Return the (x, y) coordinate for the center point of the cell that contains the specified text.  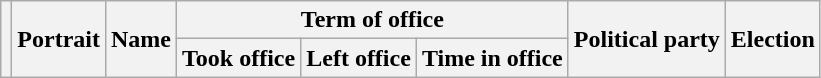
Left office (359, 58)
Took office (239, 58)
Portrait (59, 39)
Name (140, 39)
Political party (646, 39)
Election (772, 39)
Time in office (492, 58)
Term of office (373, 20)
